Capture the cell that displays the provided text and extract its (X, Y) central coordinate. 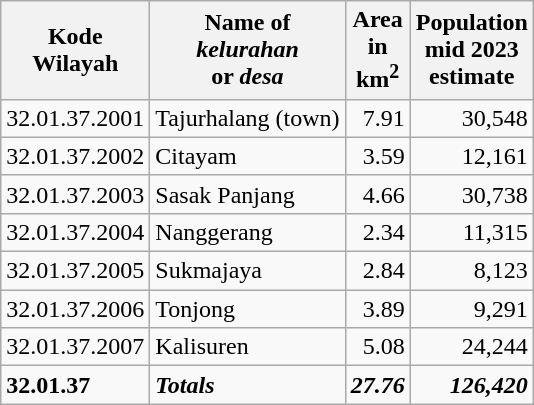
2.84 (378, 271)
32.01.37.2003 (76, 194)
4.66 (378, 194)
27.76 (378, 385)
5.08 (378, 347)
32.01.37.2001 (76, 118)
24,244 (472, 347)
32.01.37.2006 (76, 309)
Sukmajaya (248, 271)
Tajurhalang (town) (248, 118)
Nanggerang (248, 232)
32.01.37.2005 (76, 271)
30,548 (472, 118)
32.01.37 (76, 385)
Kalisuren (248, 347)
2.34 (378, 232)
7.91 (378, 118)
8,123 (472, 271)
Populationmid 2023estimate (472, 50)
30,738 (472, 194)
Sasak Panjang (248, 194)
9,291 (472, 309)
32.01.37.2002 (76, 156)
Kode Wilayah (76, 50)
Tonjong (248, 309)
3.89 (378, 309)
Name of kelurahan or desa (248, 50)
32.01.37.2007 (76, 347)
3.59 (378, 156)
126,420 (472, 385)
11,315 (472, 232)
Totals (248, 385)
12,161 (472, 156)
Area in km2 (378, 50)
Citayam (248, 156)
32.01.37.2004 (76, 232)
